From the cell containing the given text, extract its center point as [x, y] coordinate. 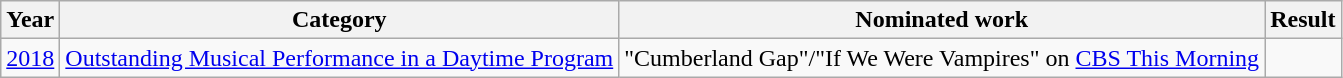
2018 [30, 58]
Nominated work [942, 20]
Outstanding Musical Performance in a Daytime Program [340, 58]
Year [30, 20]
"Cumberland Gap"/"If We Were Vampires" on CBS This Morning [942, 58]
Category [340, 20]
Result [1303, 20]
